Output the [x, y] coordinate of the center of the cell containing the given text.  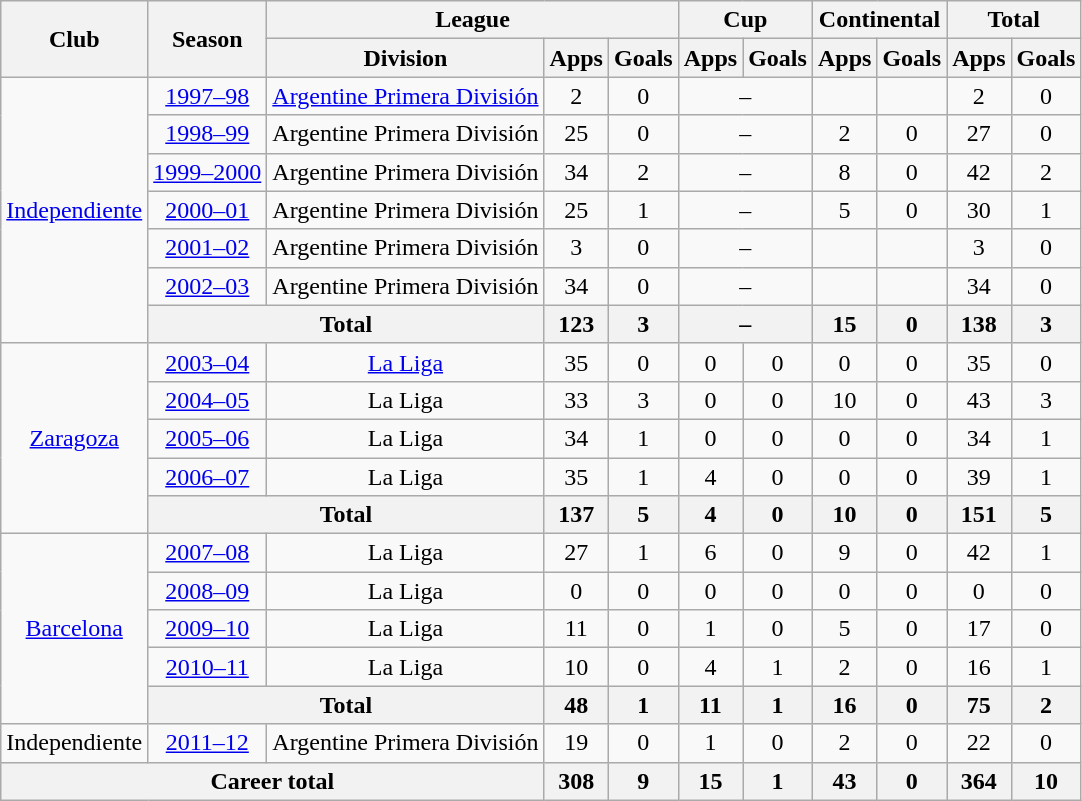
6 [710, 553]
Cup [745, 20]
22 [979, 743]
2000–01 [208, 210]
Zaragoza [74, 438]
2006–07 [208, 477]
Season [208, 39]
Career total [272, 781]
33 [576, 400]
17 [979, 629]
8 [844, 172]
Continental [879, 20]
75 [979, 705]
1998–99 [208, 134]
1999–2000 [208, 172]
2003–04 [208, 362]
Division [406, 58]
Club [74, 39]
2002–03 [208, 286]
2001–02 [208, 248]
2005–06 [208, 438]
30 [979, 210]
19 [576, 743]
138 [979, 324]
League [472, 20]
123 [576, 324]
2008–09 [208, 591]
2004–05 [208, 400]
2010–11 [208, 667]
39 [979, 477]
48 [576, 705]
2011–12 [208, 743]
151 [979, 515]
364 [979, 781]
137 [576, 515]
Barcelona [74, 629]
308 [576, 781]
2007–08 [208, 553]
2009–10 [208, 629]
1997–98 [208, 96]
